Find where the given text appears and provide that cell's center as (X, Y) coordinate. 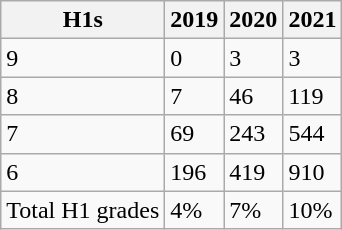
544 (312, 134)
119 (312, 96)
2020 (254, 20)
Total H1 grades (83, 210)
H1s (83, 20)
2019 (194, 20)
9 (83, 58)
46 (254, 96)
8 (83, 96)
419 (254, 172)
910 (312, 172)
4% (194, 210)
0 (194, 58)
6 (83, 172)
243 (254, 134)
7% (254, 210)
2021 (312, 20)
196 (194, 172)
10% (312, 210)
69 (194, 134)
